From the cell containing the given text, extract its center point as [x, y] coordinate. 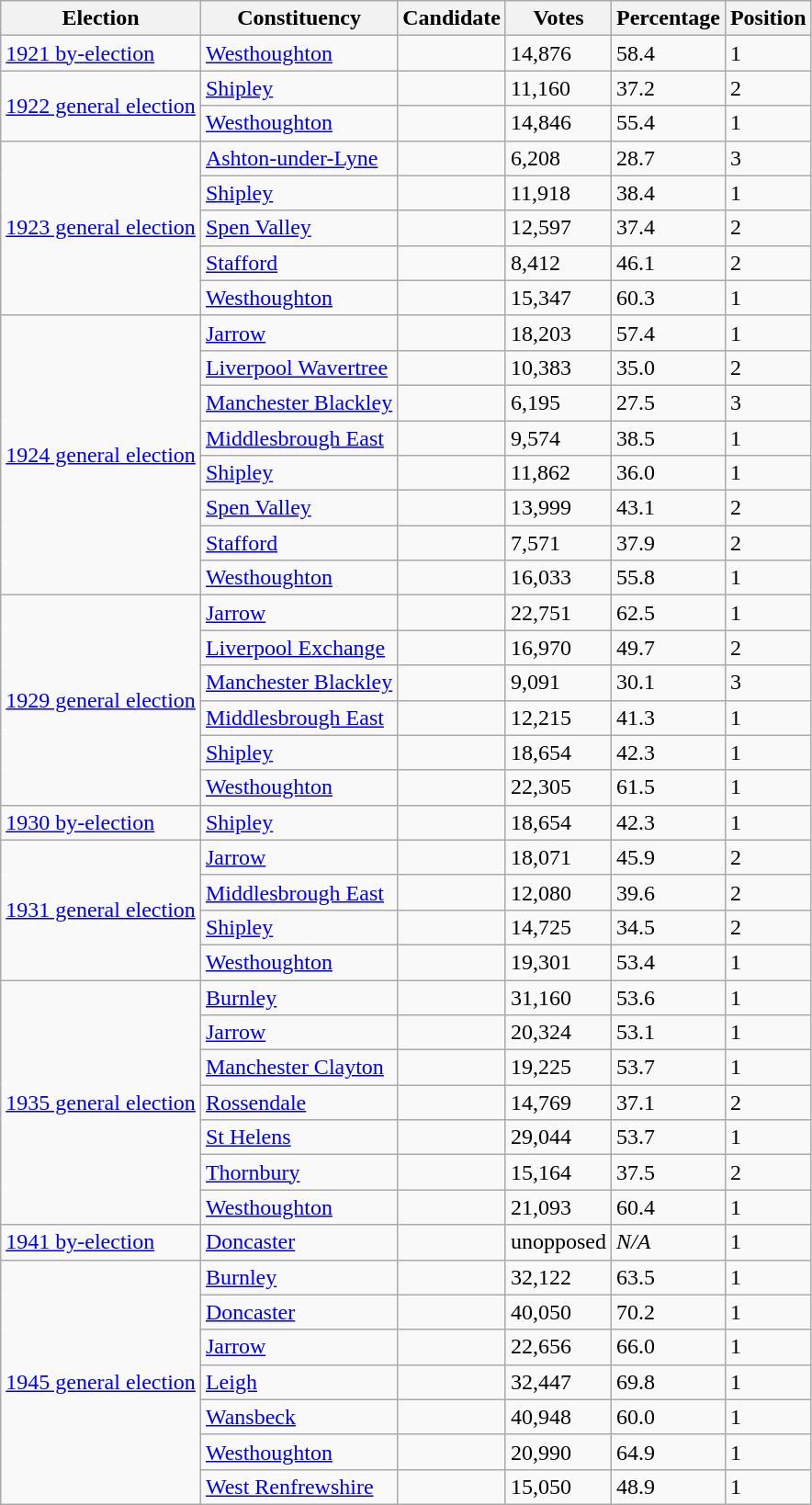
32,122 [558, 1277]
7,571 [558, 543]
St Helens [299, 1137]
Liverpool Wavertree [299, 368]
57.4 [669, 333]
12,597 [558, 228]
14,876 [558, 53]
1923 general election [101, 228]
14,769 [558, 1103]
Rossendale [299, 1103]
Leigh [299, 1382]
37.9 [669, 543]
Ashton-under-Lyne [299, 158]
1941 by-election [101, 1242]
37.4 [669, 228]
1931 general election [101, 910]
15,164 [558, 1172]
22,751 [558, 613]
63.5 [669, 1277]
1929 general election [101, 700]
55.8 [669, 578]
36.0 [669, 473]
35.0 [669, 368]
38.4 [669, 193]
21,093 [558, 1207]
16,970 [558, 648]
20,324 [558, 1033]
55.4 [669, 123]
62.5 [669, 613]
15,050 [558, 1487]
Percentage [669, 18]
53.1 [669, 1033]
60.4 [669, 1207]
20,990 [558, 1452]
14,846 [558, 123]
11,862 [558, 473]
1921 by-election [101, 53]
18,071 [558, 857]
19,301 [558, 962]
unopposed [558, 1242]
6,208 [558, 158]
14,725 [558, 927]
53.4 [669, 962]
41.3 [669, 718]
19,225 [558, 1068]
49.7 [669, 648]
Candidate [452, 18]
Votes [558, 18]
1922 general election [101, 106]
37.1 [669, 1103]
28.7 [669, 158]
12,215 [558, 718]
60.3 [669, 298]
18,203 [558, 333]
Wansbeck [299, 1417]
1935 general election [101, 1102]
1945 general election [101, 1382]
22,305 [558, 787]
N/A [669, 1242]
29,044 [558, 1137]
43.1 [669, 508]
70.2 [669, 1312]
61.5 [669, 787]
8,412 [558, 263]
45.9 [669, 857]
60.0 [669, 1417]
10,383 [558, 368]
Thornbury [299, 1172]
9,091 [558, 683]
39.6 [669, 892]
16,033 [558, 578]
32,447 [558, 1382]
69.8 [669, 1382]
66.0 [669, 1347]
12,080 [558, 892]
58.4 [669, 53]
40,948 [558, 1417]
34.5 [669, 927]
38.5 [669, 438]
37.5 [669, 1172]
West Renfrewshire [299, 1487]
30.1 [669, 683]
Liverpool Exchange [299, 648]
22,656 [558, 1347]
Manchester Clayton [299, 1068]
Constituency [299, 18]
11,918 [558, 193]
Election [101, 18]
46.1 [669, 263]
48.9 [669, 1487]
Position [768, 18]
37.2 [669, 88]
13,999 [558, 508]
27.5 [669, 402]
31,160 [558, 997]
1924 general election [101, 455]
40,050 [558, 1312]
9,574 [558, 438]
11,160 [558, 88]
15,347 [558, 298]
53.6 [669, 997]
1930 by-election [101, 822]
6,195 [558, 402]
64.9 [669, 1452]
